Detect which cell encompasses the target text, then output its (x, y) center coordinate. 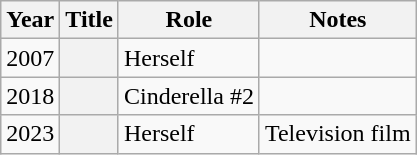
2023 (30, 134)
Notes (338, 20)
Role (188, 20)
Year (30, 20)
2007 (30, 58)
Cinderella #2 (188, 96)
Title (90, 20)
2018 (30, 96)
Television film (338, 134)
